Locate the cell with the specified text and output its [X, Y] center coordinate. 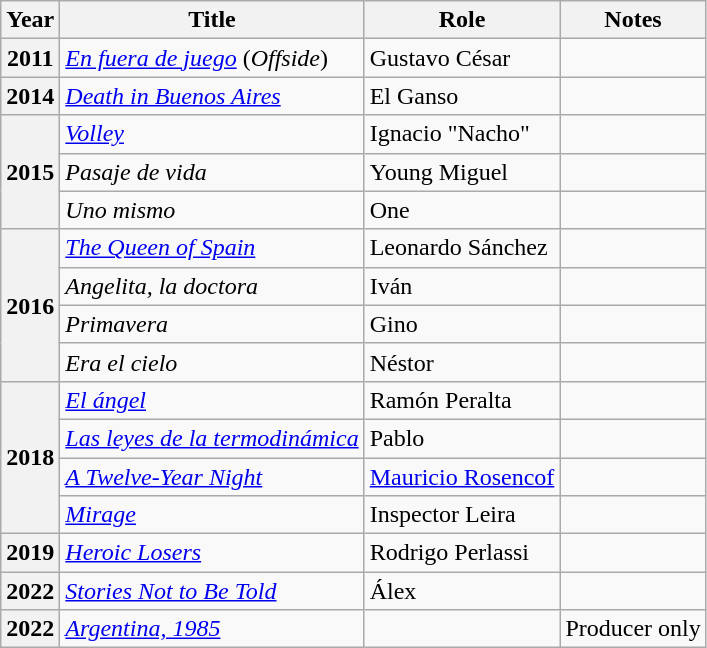
Death in Buenos Aires [212, 96]
Notes [633, 20]
2014 [30, 96]
Role [462, 20]
Rodrigo Perlassi [462, 553]
Gustavo César [462, 58]
Era el cielo [212, 362]
Iván [462, 286]
Mirage [212, 515]
Pasaje de vida [212, 172]
2016 [30, 305]
The Queen of Spain [212, 248]
Leonardo Sánchez [462, 248]
Angelita, la doctora [212, 286]
2018 [30, 457]
Uno mismo [212, 210]
2011 [30, 58]
2015 [30, 172]
2019 [30, 553]
Mauricio Rosencof [462, 477]
One [462, 210]
Ramón Peralta [462, 400]
Néstor [462, 362]
Stories Not to Be Told [212, 591]
En fuera de juego (Offside) [212, 58]
Gino [462, 324]
Inspector Leira [462, 515]
Primavera [212, 324]
Las leyes de la termodinámica [212, 438]
El ángel [212, 400]
Volley [212, 134]
Ignacio "Nacho" [462, 134]
Heroic Losers [212, 553]
Young Miguel [462, 172]
Producer only [633, 629]
El Ganso [462, 96]
Pablo [462, 438]
A Twelve-Year Night [212, 477]
Title [212, 20]
Year [30, 20]
Argentina, 1985 [212, 629]
Álex [462, 591]
